Determine the [X, Y] coordinate at the center of the cell enclosing the given text.  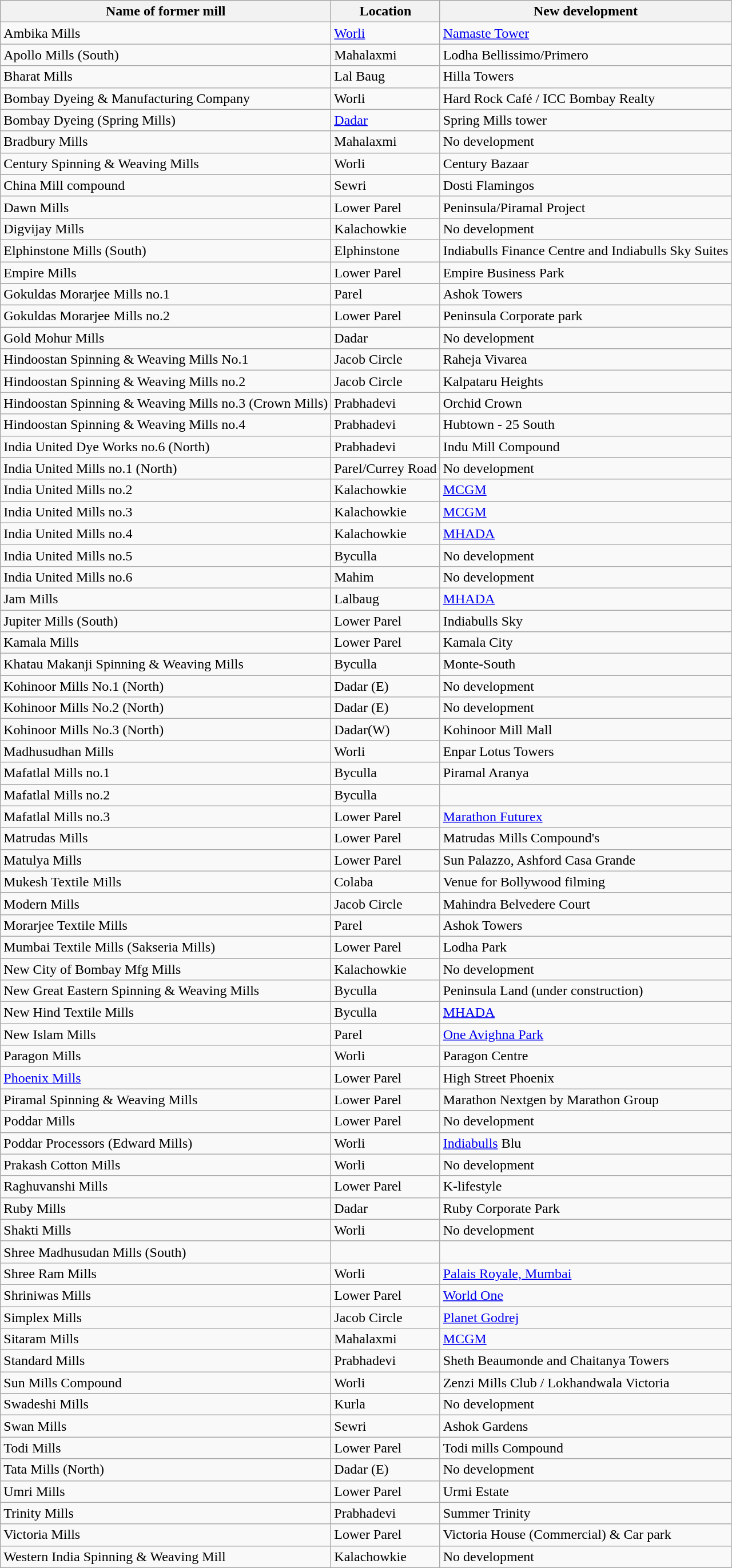
Sun Palazzo, Ashford Casa Grande [586, 860]
Kohinoor Mill Mall [586, 730]
Paragon Centre [586, 1056]
Western India Spinning & Weaving Mill [166, 1557]
Umri Mills [166, 1491]
Jam Mills [166, 599]
Hard Rock Café / ICC Bombay Realty [586, 98]
Ashok Gardens [586, 1426]
Summer Trinity [586, 1513]
Hindoostan Spinning & Weaving Mills No.1 [166, 360]
Modern Mills [166, 904]
Morarjee Textile Mills [166, 925]
India United Dye Works no.6 (North) [166, 447]
New City of Bombay Mfg Mills [166, 969]
Jupiter Mills (South) [166, 620]
India United Mills no.1 (North) [166, 468]
Piramal Aranya [586, 773]
Palais Royale, Mumbai [586, 1273]
Raheja Vivarea [586, 360]
Todi mills Compound [586, 1448]
Colaba [385, 882]
India United Mills no.5 [166, 555]
Hindoostan Spinning & Weaving Mills no.4 [166, 425]
Shriniwas Mills [166, 1295]
Ruby Corporate Park [586, 1208]
Lalbaug [385, 599]
Empire Business Park [586, 273]
Kalpataru Heights [586, 381]
Bradbury Mills [166, 142]
Parel/Currey Road [385, 468]
Monte-South [586, 664]
Kohinoor Mills No.3 (North) [166, 730]
Shakti Mills [166, 1230]
Century Spinning & Weaving Mills [166, 164]
Hindoostan Spinning & Weaving Mills no.3 (Crown Mills) [166, 403]
Poddar Mills [166, 1121]
Indiabulls Finance Centre and Indiabulls Sky Suites [586, 250]
Standard Mills [166, 1361]
Victoria House (Commercial) & Car park [586, 1535]
India United Mills no.3 [166, 512]
Elphinstone Mills (South) [166, 250]
India United Mills no.2 [166, 490]
Elphinstone [385, 250]
Location [385, 11]
Peninsula Corporate park [586, 316]
Kamala Mills [166, 643]
Bharat Mills [166, 77]
New development [586, 11]
Gold Mohur Mills [166, 338]
China Mill compound [166, 185]
Venue for Bollywood filming [586, 882]
Madhusudhan Mills [166, 751]
Matrudas Mills Compound's [586, 838]
Indu Mill Compound [586, 447]
Planet Godrej [586, 1317]
Raghuvanshi Mills [166, 1187]
Shree Ram Mills [166, 1273]
Marathon Futurex [586, 817]
New Hind Textile Mills [166, 1013]
Mahindra Belvedere Court [586, 904]
Piramal Spinning & Weaving Mills [166, 1100]
Swadeshi Mills [166, 1404]
Gokuldas Morarjee Mills no.1 [166, 295]
Kohinoor Mills No.1 (North) [166, 686]
Indiabulls Blu [586, 1143]
Matulya Mills [166, 860]
Mafatlal Mills no.1 [166, 773]
Namaste Tower [586, 33]
Zenzi Mills Club / Lokhandwala Victoria [586, 1383]
New Islam Mills [166, 1034]
Mahim [385, 577]
Name of former mill [166, 11]
Bombay Dyeing & Manufacturing Company [166, 98]
Kurla [385, 1404]
New Great Eastern Spinning & Weaving Mills [166, 991]
Mafatlal Mills no.2 [166, 795]
Tata Mills (North) [166, 1470]
Marathon Nextgen by Marathon Group [586, 1100]
Lal Baug [385, 77]
Indiabulls Sky [586, 620]
Peninsula Land (under construction) [586, 991]
Orchid Crown [586, 403]
Spring Mills tower [586, 120]
Bombay Dyeing (Spring Mills) [166, 120]
Sitaram Mills [166, 1339]
Sun Mills Compound [166, 1383]
Mukesh Textile Mills [166, 882]
One Avighna Park [586, 1034]
Century Bazaar [586, 164]
Paragon Mills [166, 1056]
Prakash Cotton Mills [166, 1165]
Dosti Flamingos [586, 185]
Todi Mills [166, 1448]
Mumbai Textile Mills (Sakseria Mills) [166, 947]
Khatau Makanji Spinning & Weaving Mills [166, 664]
Lodha Park [586, 947]
Shree Madhusudan Mills (South) [166, 1252]
Digvijay Mills [166, 229]
Dadar(W) [385, 730]
Apollo Mills (South) [166, 55]
Kamala City [586, 643]
Victoria Mills [166, 1535]
Poddar Processors (Edward Mills) [166, 1143]
Kohinoor Mills No.2 (North) [166, 708]
Simplex Mills [166, 1317]
Lodha Bellissimo/Primero [586, 55]
Sheth Beaumonde and Chaitanya Towers [586, 1361]
Trinity Mills [166, 1513]
High Street Phoenix [586, 1078]
Dawn Mills [166, 207]
Swan Mills [166, 1426]
Empire Mills [166, 273]
Hindoostan Spinning & Weaving Mills no.2 [166, 381]
Ruby Mills [166, 1208]
K-lifestyle [586, 1187]
Hilla Towers [586, 77]
India United Mills no.4 [166, 534]
Enpar Lotus Towers [586, 751]
Mafatlal Mills no.3 [166, 817]
Gokuldas Morarjee Mills no.2 [166, 316]
Hubtown - 25 South [586, 425]
Ambika Mills [166, 33]
World One [586, 1295]
Phoenix Mills [166, 1078]
Peninsula/Piramal Project [586, 207]
India United Mills no.6 [166, 577]
Matrudas Mills [166, 838]
Urmi Estate [586, 1491]
